Extract the (X, Y) coordinate from the center of the cell holding the provided text.  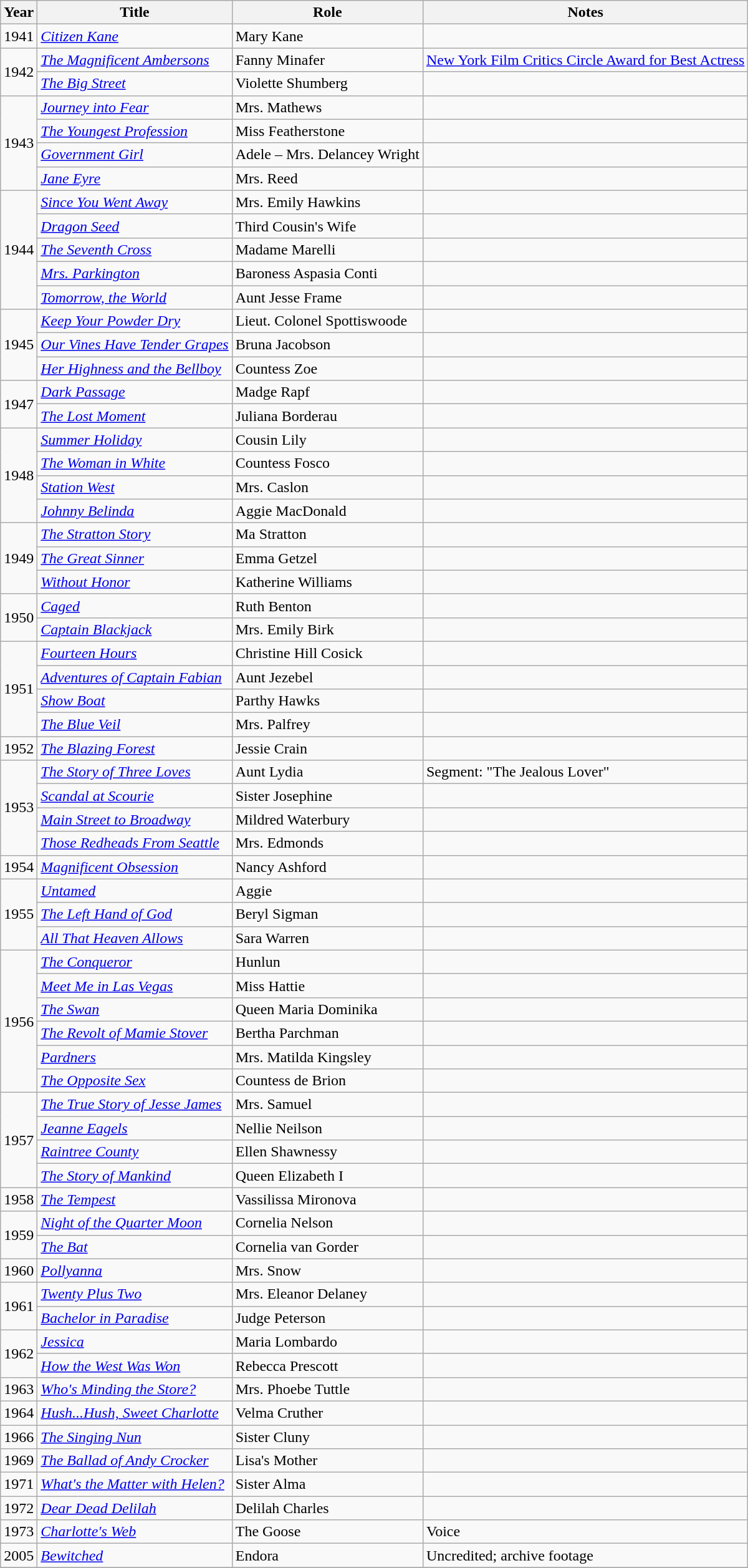
Dragon Seed (135, 226)
Nancy Ashford (327, 867)
1971 (19, 1484)
Nellie Neilson (327, 1128)
The True Story of Jesse James (135, 1105)
Twenty Plus Two (135, 1294)
Aggie MacDonald (327, 511)
Pardners (135, 1057)
The Bat (135, 1247)
What's the Matter with Helen? (135, 1484)
Baroness Aspasia Conti (327, 273)
Mrs. Snow (327, 1270)
Raintree County (135, 1152)
Cornelia Nelson (327, 1223)
Sister Josephine (327, 796)
Captain Blackjack (135, 629)
Since You Went Away (135, 202)
Aunt Jesse Frame (327, 298)
1966 (19, 1436)
Emma Getzel (327, 558)
Adventures of Captain Fabian (135, 677)
1958 (19, 1199)
Third Cousin's Wife (327, 226)
Her Highness and the Bellboy (135, 369)
The Stratton Story (135, 535)
The Tempest (135, 1199)
1962 (19, 1353)
Juliana Borderau (327, 416)
Citizen Kane (135, 36)
The Blue Veil (135, 725)
Fourteen Hours (135, 653)
Mrs. Emily Birk (327, 629)
Fanny Minafer (327, 60)
Countess Fosco (327, 463)
Mrs. Eleanor Delaney (327, 1294)
Vassilissa Mironova (327, 1199)
Station West (135, 487)
Mrs. Matilda Kingsley (327, 1057)
Show Boat (135, 701)
Jeanne Eagels (135, 1128)
1959 (19, 1235)
1972 (19, 1508)
Sara Warren (327, 938)
Journey into Fear (135, 107)
Dear Dead Delilah (135, 1508)
Adele – Mrs. Delancey Wright (327, 155)
Madame Marelli (327, 249)
Role (327, 12)
Katherine Williams (327, 582)
Mrs. Phoebe Tuttle (327, 1389)
1963 (19, 1389)
1943 (19, 143)
The Left Hand of God (135, 914)
Violette Shumberg (327, 84)
Title (135, 12)
Jessica (135, 1342)
The Great Sinner (135, 558)
Rebecca Prescott (327, 1365)
Jane Eyre (135, 178)
Jessie Crain (327, 748)
Bertha Parchman (327, 1033)
1960 (19, 1270)
Cousin Lily (327, 440)
1954 (19, 867)
Sister Cluny (327, 1436)
Judge Peterson (327, 1318)
Bewitched (135, 1556)
Pollyanna (135, 1270)
Beryl Sigman (327, 914)
The Woman in White (135, 463)
Mildred Waterbury (327, 820)
Mrs. Samuel (327, 1105)
The Goose (327, 1532)
1952 (19, 748)
1951 (19, 689)
Aggie (327, 891)
1969 (19, 1461)
The Blazing Forest (135, 748)
Sister Alma (327, 1484)
The Youngest Profession (135, 131)
Year (19, 12)
Untamed (135, 891)
1957 (19, 1140)
Meet Me in Las Vegas (135, 985)
Ellen Shawnessy (327, 1152)
Cornelia van Gorder (327, 1247)
Mrs. Mathews (327, 107)
1953 (19, 808)
Velma Cruther (327, 1413)
1956 (19, 1021)
1964 (19, 1413)
1945 (19, 345)
Miss Featherstone (327, 131)
1955 (19, 914)
Mrs. Edmonds (327, 843)
Uncredited; archive footage (585, 1556)
Our Vines Have Tender Grapes (135, 345)
Who's Minding the Store? (135, 1389)
Madge Rapf (327, 392)
Bruna Jacobson (327, 345)
Parthy Hawks (327, 701)
1944 (19, 249)
The Big Street (135, 84)
Maria Lombardo (327, 1342)
Miss Hattie (327, 985)
Dark Passage (135, 392)
Countess Zoe (327, 369)
Caged (135, 606)
Magnificent Obsession (135, 867)
The Ballad of Andy Crocker (135, 1461)
Voice (585, 1532)
Main Street to Broadway (135, 820)
The Story of Three Loves (135, 772)
Mrs. Parkington (135, 273)
Aunt Jezebel (327, 677)
Hush...Hush, Sweet Charlotte (135, 1413)
Those Redheads From Seattle (135, 843)
The Opposite Sex (135, 1081)
1947 (19, 404)
The Conqueror (135, 962)
The Singing Nun (135, 1436)
Lisa's Mother (327, 1461)
Queen Elizabeth I (327, 1176)
Mrs. Reed (327, 178)
Mary Kane (327, 36)
Mrs. Palfrey (327, 725)
1941 (19, 36)
Bachelor in Paradise (135, 1318)
1948 (19, 475)
Countess de Brion (327, 1081)
The Magnificent Ambersons (135, 60)
Government Girl (135, 155)
The Lost Moment (135, 416)
Summer Holiday (135, 440)
1950 (19, 617)
Hunlun (327, 962)
Endora (327, 1556)
Ruth Benton (327, 606)
The Revolt of Mamie Stover (135, 1033)
Keep Your Powder Dry (135, 321)
The Swan (135, 1009)
Johnny Belinda (135, 511)
The Story of Mankind (135, 1176)
1942 (19, 72)
1973 (19, 1532)
The Seventh Cross (135, 249)
Without Honor (135, 582)
Notes (585, 12)
Aunt Lydia (327, 772)
1949 (19, 558)
Lieut. Colonel Spottiswoode (327, 321)
Mrs. Caslon (327, 487)
All That Heaven Allows (135, 938)
Mrs. Emily Hawkins (327, 202)
Scandal at Scourie (135, 796)
Delilah Charles (327, 1508)
Ma Stratton (327, 535)
Night of the Quarter Moon (135, 1223)
Queen Maria Dominika (327, 1009)
1961 (19, 1306)
Tomorrow, the World (135, 298)
How the West Was Won (135, 1365)
Christine Hill Cosick (327, 653)
New York Film Critics Circle Award for Best Actress (585, 60)
Charlotte's Web (135, 1532)
Segment: "The Jealous Lover" (585, 772)
2005 (19, 1556)
